Scan for the cell matching the given text and deliver its [x, y] coordinate at center. 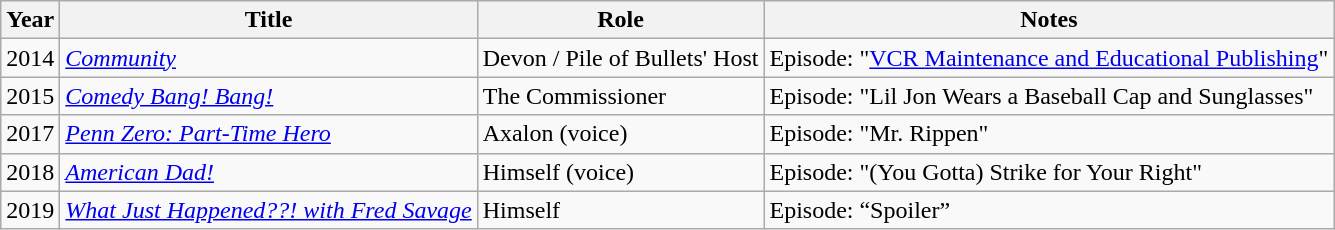
Episode: “Spoiler” [1049, 210]
Episode: "VCR Maintenance and Educational Publishing" [1049, 58]
Role [620, 20]
2017 [30, 134]
2014 [30, 58]
What Just Happened??! with Fred Savage [268, 210]
Episode: "Lil Jon Wears a Baseball Cap and Sunglasses" [1049, 96]
The Commissioner [620, 96]
2019 [30, 210]
Himself (voice) [620, 172]
American Dad! [268, 172]
Axalon (voice) [620, 134]
Notes [1049, 20]
Penn Zero: Part-Time Hero [268, 134]
Episode: "(You Gotta) Strike for Your Right" [1049, 172]
Year [30, 20]
Community [268, 58]
2018 [30, 172]
Episode: "Mr. Rippen" [1049, 134]
Devon / Pile of Bullets' Host [620, 58]
2015 [30, 96]
Himself [620, 210]
Title [268, 20]
Comedy Bang! Bang! [268, 96]
